Capture the cell that displays the provided text and extract its [x, y] central coordinate. 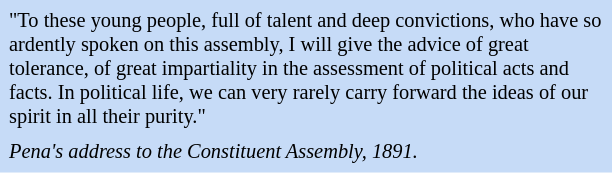
Pena's address to the Constituent Assembly, 1891. [306, 152]
